Scan for the cell matching the given text and deliver its [X, Y] coordinate at center. 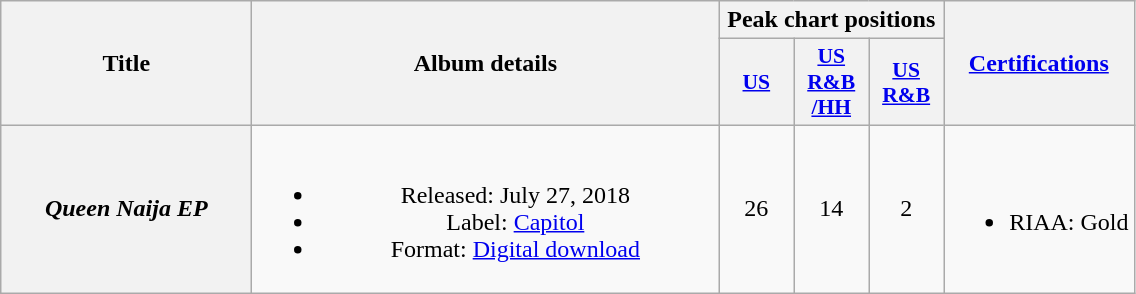
US [756, 82]
Title [126, 64]
14 [832, 208]
Queen Naija EP [126, 208]
Certifications [1039, 64]
Album details [486, 64]
US R&B [906, 82]
Released: July 27, 2018Label: CapitolFormat: Digital download [486, 208]
26 [756, 208]
Peak chart positions [832, 20]
RIAA: Gold [1039, 208]
USR&B/HH [832, 82]
2 [906, 208]
